Scan for the cell matching the given text and deliver its (x, y) coordinate at center. 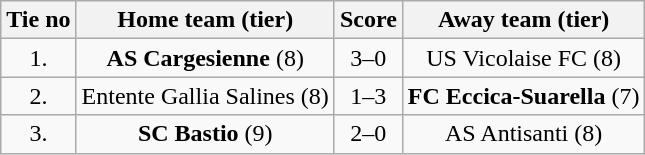
3. (38, 134)
SC Bastio (9) (205, 134)
1. (38, 58)
AS Cargesienne (8) (205, 58)
Home team (tier) (205, 20)
US Vicolaise FC (8) (524, 58)
2. (38, 96)
Away team (tier) (524, 20)
Entente Gallia Salines (8) (205, 96)
2–0 (368, 134)
1–3 (368, 96)
3–0 (368, 58)
FC Eccica-Suarella (7) (524, 96)
AS Antisanti (8) (524, 134)
Tie no (38, 20)
Score (368, 20)
